Provide the (X, Y) coordinate of the cell's center where the given text is located.  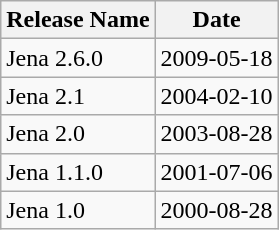
2009-05-18 (216, 58)
2003-08-28 (216, 134)
Jena 2.0 (78, 134)
2001-07-06 (216, 172)
Jena 2.6.0 (78, 58)
Jena 1.1.0 (78, 172)
2004-02-10 (216, 96)
Jena 2.1 (78, 96)
Release Name (78, 20)
Date (216, 20)
2000-08-28 (216, 210)
Jena 1.0 (78, 210)
